Determine the (x, y) coordinate at the center of the cell enclosing the given text.  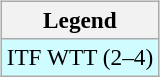
Legend (80, 20)
ITF WTT (2–4) (80, 57)
